Capture the cell that displays the provided text and extract its [X, Y] central coordinate. 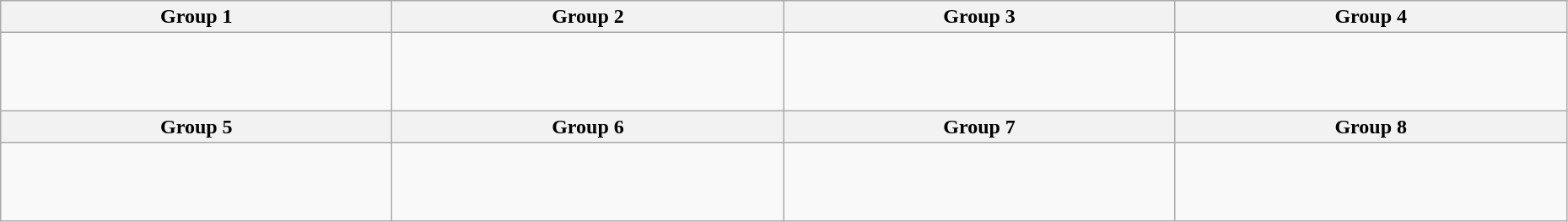
Group 2 [588, 17]
Group 4 [1371, 17]
Group 3 [979, 17]
Group 7 [979, 127]
Group 5 [197, 127]
Group 1 [197, 17]
Group 8 [1371, 127]
Group 6 [588, 127]
